From the cell containing the given text, extract its center point as [X, Y] coordinate. 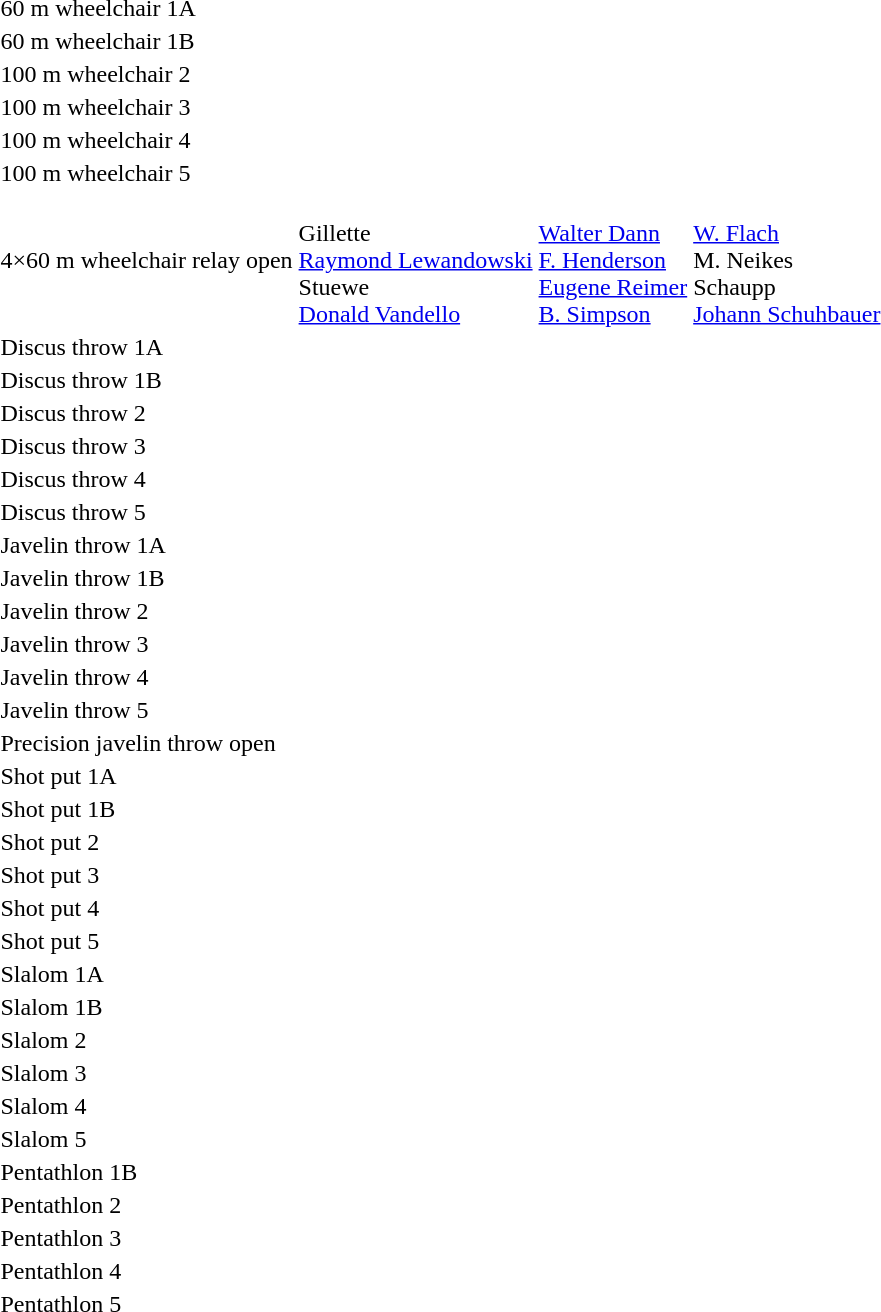
Walter Dann F. Henderson Eugene Reimer B. Simpson [613, 260]
Gillette Raymond Lewandowski Stuewe Donald Vandello [416, 260]
